From the cell containing the given text, extract its center point as [X, Y] coordinate. 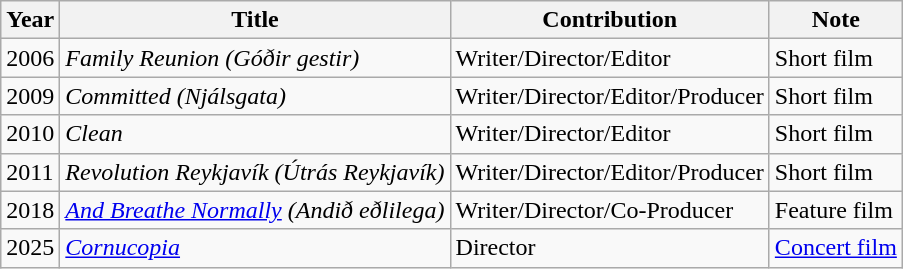
Committed (Njálsgata) [255, 96]
Year [30, 20]
2009 [30, 96]
Note [836, 20]
2011 [30, 172]
Cornucopia [255, 248]
2018 [30, 210]
Writer/Director/Co-Producer [610, 210]
Feature film [836, 210]
Director [610, 248]
2010 [30, 134]
And Breathe Normally (Andið eðlilega) [255, 210]
Family Reunion (Góðir gestir) [255, 58]
Concert film [836, 248]
Title [255, 20]
Contribution [610, 20]
2006 [30, 58]
Clean [255, 134]
2025 [30, 248]
Revolution Reykjavík (Útrás Reykjavík) [255, 172]
